Capture the cell that displays the provided text and extract its (x, y) central coordinate. 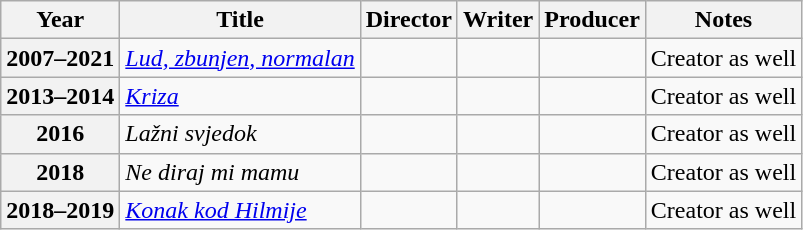
Year (60, 20)
Ne diraj mi mamu (240, 172)
2016 (60, 134)
2018 (60, 172)
Title (240, 20)
Kriza (240, 96)
2018–2019 (60, 210)
2007–2021 (60, 58)
2013–2014 (60, 96)
Notes (723, 20)
Lažni svjedok (240, 134)
Writer (498, 20)
Director (408, 20)
Producer (592, 20)
Lud, zbunjen, normalan (240, 58)
Konak kod Hilmije (240, 210)
